Find where the given text appears and provide that cell's center as [X, Y] coordinate. 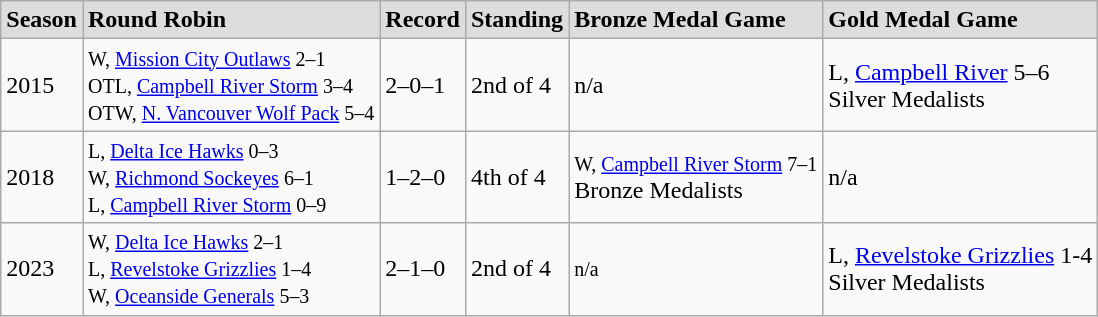
Record [423, 20]
L, Revelstoke Grizzlies 1-4Silver Medalists [960, 269]
Round Robin [230, 20]
L, Campbell River 5–6Silver Medalists [960, 85]
L, Delta Ice Hawks 0–3W, Richmond Sockeyes 6–1L, Campbell River Storm 0–9 [230, 177]
2–0–1 [423, 85]
W, Delta Ice Hawks 2–1L, Revelstoke Grizzlies 1–4W, Oceanside Generals 5–3 [230, 269]
Gold Medal Game [960, 20]
Bronze Medal Game [696, 20]
2023 [42, 269]
W, Mission City Outlaws 2–1OTL, Campbell River Storm 3–4OTW, N. Vancouver Wolf Pack 5–4 [230, 85]
1–2–0 [423, 177]
4th of 4 [516, 177]
2–1–0 [423, 269]
2018 [42, 177]
W, Campbell River Storm 7–1 Bronze Medalists [696, 177]
Standing [516, 20]
Season [42, 20]
2015 [42, 85]
